Return the [x, y] coordinate for the center point of the cell that contains the specified text.  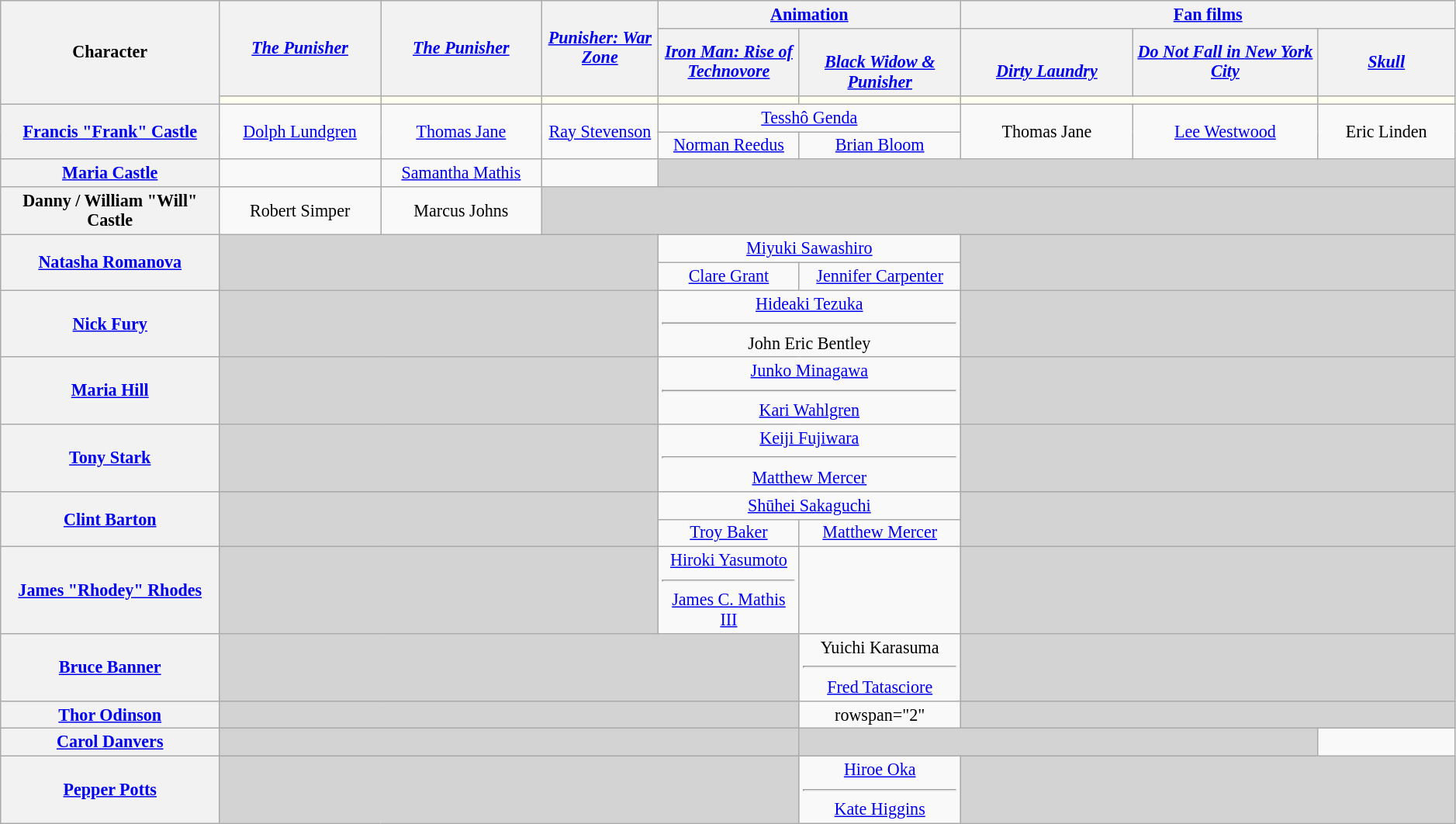
Matthew Mercer [880, 533]
Miyuki Sawashiro [810, 248]
Marcus Johns [461, 211]
Tony Stark [110, 458]
Tesshô Genda [810, 117]
Do Not Fall in New York City [1226, 62]
Hideaki TezukaJohn Eric Bentley [810, 324]
Bruce Banner [110, 666]
Samantha Mathis [461, 173]
Maria Hill [110, 390]
Carol Danvers [110, 743]
Keiji FujiwaraMatthew Mercer [810, 458]
Jennifer Carpenter [880, 276]
rowspan="2" [880, 715]
Punisher: War Zone [600, 48]
Skull [1386, 62]
Danny / William "Will" Castle [110, 211]
Junko MinagawaKari Wahlgren [810, 390]
Dolph Lundgren [300, 131]
Fan films [1208, 14]
Lee Westwood [1226, 131]
James "Rhodey" Rhodes [110, 590]
Hiroki YasumotoJames C. Mathis III [729, 590]
Yuichi KarasumaFred Tatasciore [880, 666]
Iron Man: Rise of Technovore [729, 62]
Clint Barton [110, 519]
Nick Fury [110, 324]
Eric Linden [1386, 131]
Norman Reedus [729, 145]
Black Widow & Punisher [880, 62]
Troy Baker [729, 533]
Robert Simper [300, 211]
Natasha Romanova [110, 262]
Thor Odinson [110, 715]
Dirty Laundry [1047, 62]
Brian Bloom [880, 145]
Shūhei Sakaguchi [810, 505]
Francis "Frank" Castle [110, 131]
Hiroe OkaKate Higgins [880, 789]
Pepper Potts [110, 789]
Animation [810, 14]
Character [110, 51]
Clare Grant [729, 276]
Ray Stevenson [600, 131]
Maria Castle [110, 173]
